Identify which cell holds the provided text, then report its (x, y) central coordinate. 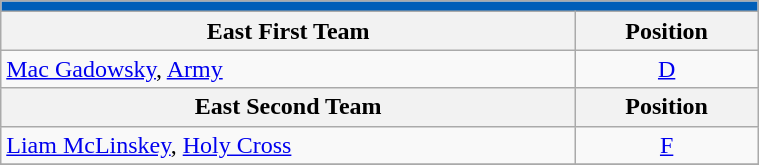
F (667, 145)
Liam McLinskey, Holy Cross (288, 145)
D (667, 69)
East First Team (288, 31)
Mac Gadowsky, Army (288, 69)
East Second Team (288, 107)
